Provide the [X, Y] coordinate of the cell's center where the given text is located.  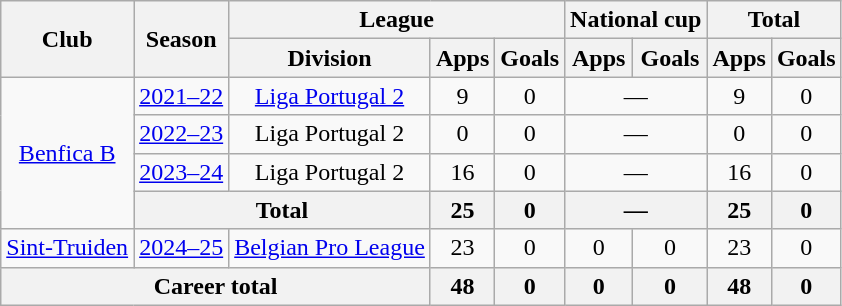
2024–25 [182, 248]
Season [182, 39]
2023–24 [182, 172]
Sint-Truiden [68, 248]
Career total [216, 286]
National cup [636, 20]
Benfica B [68, 153]
Belgian Pro League [330, 248]
2022–23 [182, 134]
2021–22 [182, 96]
Club [68, 39]
Division [330, 58]
League [397, 20]
